Output the (X, Y) coordinate of the center of the cell containing the given text.  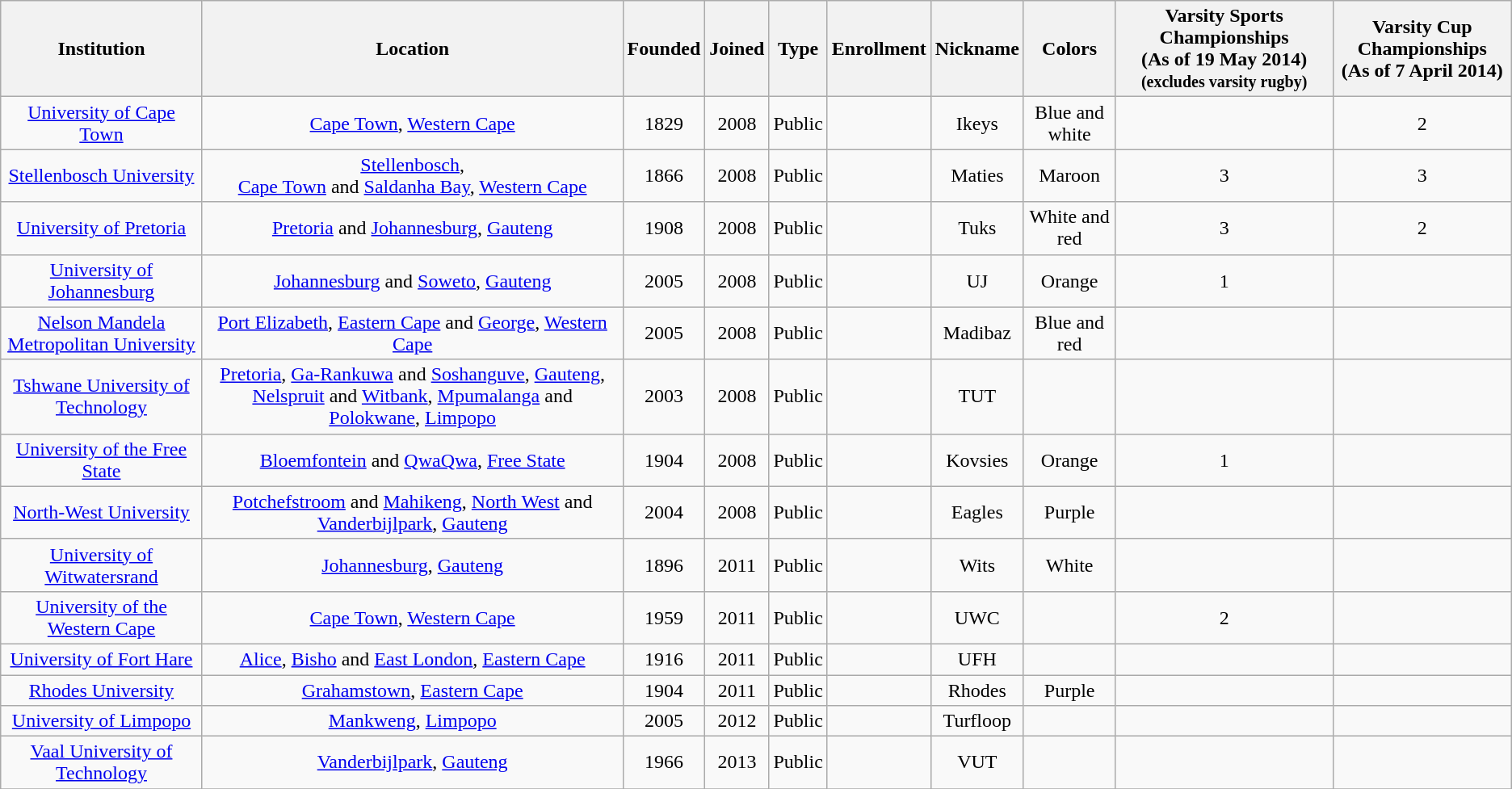
Turfloop (977, 721)
1908 (664, 228)
Potchefstroom and Mahikeng, North West and Vanderbijlpark, Gauteng (412, 512)
Maroon (1069, 176)
1916 (664, 659)
Blue and red (1069, 333)
University of Pretoria (102, 228)
Varsity Cup Championships(As of 7 April 2014) (1422, 48)
Stellenbosch University (102, 176)
Johannesburg, Gauteng (412, 565)
Maties (977, 176)
Madibaz (977, 333)
Nelson Mandela Metropolitan University (102, 333)
University of Fort Hare (102, 659)
Stellenbosch, Cape Town and Saldanha Bay, Western Cape (412, 176)
Vaal University of Technology (102, 762)
1896 (664, 565)
Nickname (977, 48)
UFH (977, 659)
Ikeys (977, 123)
Bloemfontein and QwaQwa, Free State (412, 460)
University of Witwatersrand (102, 565)
North-West University (102, 512)
Pretoria and Johannesburg, Gauteng (412, 228)
2003 (664, 397)
UWC (977, 617)
Johannesburg and Soweto, Gauteng (412, 281)
VUT (977, 762)
Tuks (977, 228)
Eagles (977, 512)
Alice, Bisho and East London, Eastern Cape (412, 659)
Type (798, 48)
Pretoria, Ga-Rankuwa and Soshanguve, Gauteng, Nelspruit and Witbank, Mpumalanga and Polokwane, Limpopo (412, 397)
UJ (977, 281)
Varsity Sports Championships(As of 19 May 2014) (excludes varsity rugby) (1224, 48)
Joined (737, 48)
1866 (664, 176)
Founded (664, 48)
Location (412, 48)
University of the Free State (102, 460)
White and red (1069, 228)
University of Limpopo (102, 721)
Mankweng, Limpopo (412, 721)
Rhodes University (102, 690)
Institution (102, 48)
Tshwane University of Technology (102, 397)
Wits (977, 565)
Blue and white (1069, 123)
Grahamstown, Eastern Cape (412, 690)
Rhodes (977, 690)
Enrollment (879, 48)
2013 (737, 762)
2012 (737, 721)
University of Johannesburg (102, 281)
University of the Western Cape (102, 617)
TUT (977, 397)
Vanderbijlpark, Gauteng (412, 762)
Kovsies (977, 460)
White (1069, 565)
2004 (664, 512)
University of Cape Town (102, 123)
Port Elizabeth, Eastern Cape and George, Western Cape (412, 333)
1829 (664, 123)
1959 (664, 617)
Colors (1069, 48)
1966 (664, 762)
